Detect which cell encompasses the target text, then output its [X, Y] center coordinate. 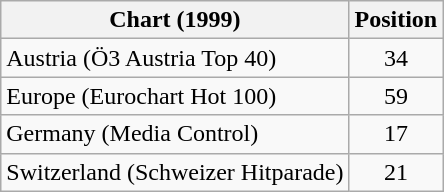
59 [396, 96]
Chart (1999) [175, 20]
Germany (Media Control) [175, 134]
Europe (Eurochart Hot 100) [175, 96]
21 [396, 172]
34 [396, 58]
Switzerland (Schweizer Hitparade) [175, 172]
Position [396, 20]
Austria (Ö3 Austria Top 40) [175, 58]
17 [396, 134]
